Return [x, y] of the center of cell containing provided text 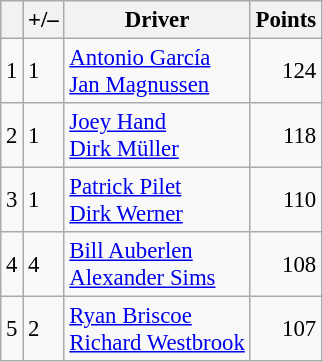
108 [286, 264]
+/– [44, 20]
Ryan Briscoe Richard Westbrook [157, 330]
110 [286, 200]
Joey Hand Dirk Müller [157, 136]
107 [286, 330]
Antonio García Jan Magnussen [157, 72]
Driver [157, 20]
124 [286, 72]
5 [12, 330]
118 [286, 136]
Bill Auberlen Alexander Sims [157, 264]
3 [12, 200]
Patrick Pilet Dirk Werner [157, 200]
Points [286, 20]
